Locate the cell with the specified text and output its [x, y] center coordinate. 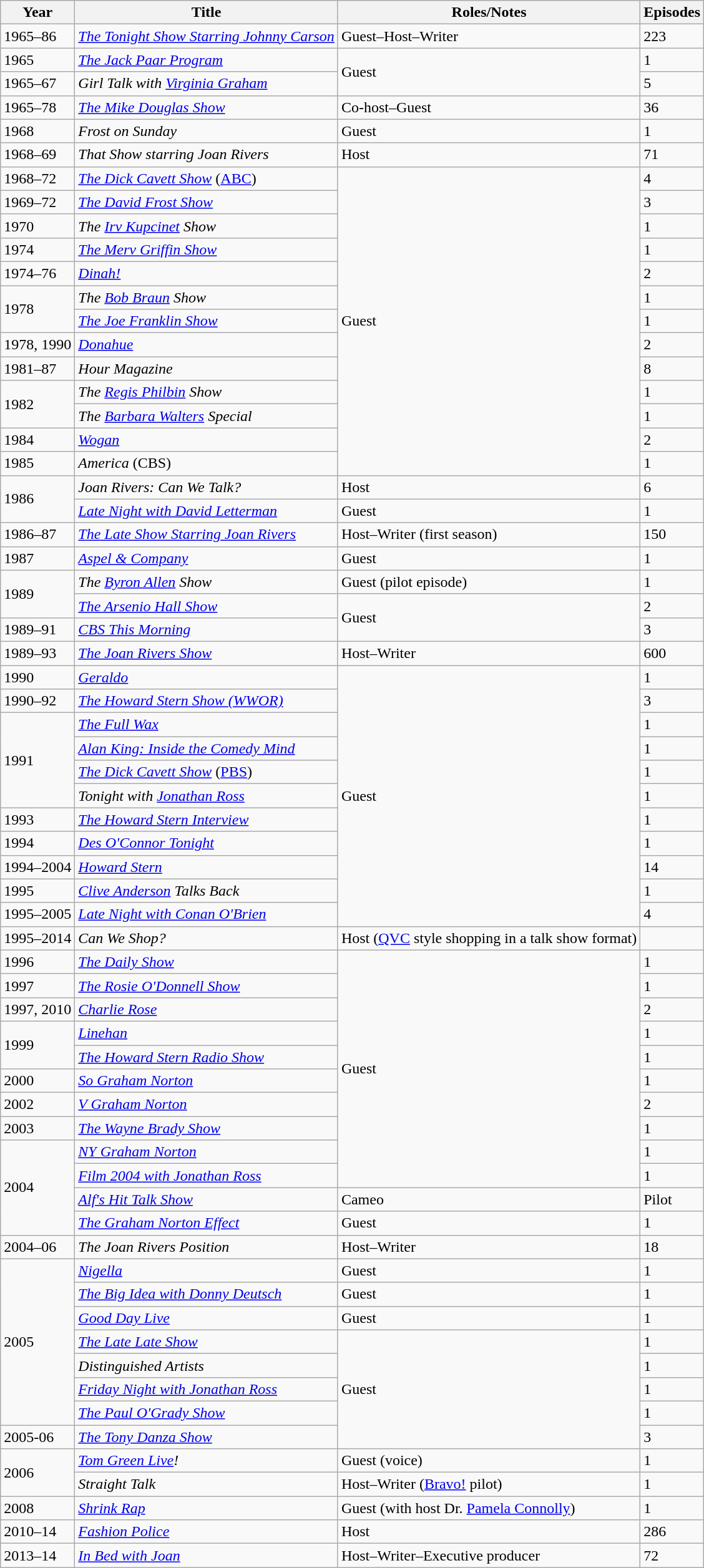
1993 [37, 820]
The Graham Norton Effect [207, 1223]
1994 [37, 843]
1989–91 [37, 629]
2004–06 [37, 1247]
The Rosie O'Donnell Show [207, 985]
1985 [37, 463]
The Big Idea with Donny Deutsch [207, 1294]
1990–92 [37, 701]
Howard Stern [207, 867]
Can We Shop? [207, 938]
1974 [37, 249]
Alan King: Inside the Comedy Mind [207, 748]
1986 [37, 499]
Hour Magazine [207, 369]
Co-host–Guest [489, 107]
The Howard Stern Show (WWOR) [207, 701]
That Show starring Joan Rivers [207, 155]
The Wayne Brady Show [207, 1128]
The Jack Paar Program [207, 60]
1984 [37, 440]
Des O'Connor Tonight [207, 843]
The Joan Rivers Show [207, 653]
Late Night with David Letterman [207, 511]
1965–86 [37, 36]
71 [672, 155]
1999 [37, 1045]
The Arsenio Hall Show [207, 606]
Good Day Live [207, 1318]
1969–72 [37, 202]
1981–87 [37, 369]
1991 [37, 760]
1974–76 [37, 273]
Tonight with Jonathan Ross [207, 796]
Guest–Host–Writer [489, 36]
The Mike Douglas Show [207, 107]
V Graham Norton [207, 1105]
1978 [37, 309]
5 [672, 84]
Geraldo [207, 677]
The Howard Stern Interview [207, 820]
The Joe Franklin Show [207, 321]
1982 [37, 404]
Roles/Notes [489, 12]
Nigella [207, 1270]
NY Graham Norton [207, 1152]
The Barbara Walters Special [207, 416]
1997 [37, 985]
The Joan Rivers Position [207, 1247]
2005 [37, 1342]
Frost on Sunday [207, 131]
CBS This Morning [207, 629]
1994–2004 [37, 867]
Charlie Rose [207, 1009]
Host (QVC style shopping in a talk show format) [489, 938]
The Byron Allen Show [207, 582]
1990 [37, 677]
1995–2014 [37, 938]
1965 [37, 60]
Shrink Rap [207, 1508]
2003 [37, 1128]
The Regis Philbin Show [207, 392]
1989–93 [37, 653]
Friday Night with Jonathan Ross [207, 1389]
1970 [37, 226]
1989 [37, 594]
The Merv Griffin Show [207, 249]
600 [672, 653]
2008 [37, 1508]
2000 [37, 1081]
America (CBS) [207, 463]
Wogan [207, 440]
Guest (pilot episode) [489, 582]
1965–67 [37, 84]
Host–Writer (Bravo! pilot) [489, 1484]
The Late Show Starring Joan Rivers [207, 535]
36 [672, 107]
The Dick Cavett Show (ABC) [207, 178]
2013–14 [37, 1556]
Guest (with host Dr. Pamela Connolly) [489, 1508]
1978, 1990 [37, 345]
150 [672, 535]
Host–Writer–Executive producer [489, 1556]
1996 [37, 962]
Donahue [207, 345]
Joan Rivers: Can We Talk? [207, 487]
Title [207, 12]
1987 [37, 558]
14 [672, 867]
286 [672, 1532]
1995 [37, 891]
Dinah! [207, 273]
8 [672, 369]
1995–2005 [37, 914]
2002 [37, 1105]
The Dick Cavett Show (PBS) [207, 772]
The Full Wax [207, 725]
Pilot [672, 1199]
1968–69 [37, 155]
2010–14 [37, 1532]
1965–78 [37, 107]
Straight Talk [207, 1484]
Cameo [489, 1199]
Host–Writer (first season) [489, 535]
6 [672, 487]
In Bed with Joan [207, 1556]
The Howard Stern Radio Show [207, 1057]
1986–87 [37, 535]
The Bob Braun Show [207, 298]
Linehan [207, 1033]
Late Night with Conan O'Brien [207, 914]
The David Frost Show [207, 202]
The Irv Kupcinet Show [207, 226]
Fashion Police [207, 1532]
223 [672, 36]
The Daily Show [207, 962]
So Graham Norton [207, 1081]
Distinguished Artists [207, 1365]
Alf's Hit Talk Show [207, 1199]
Girl Talk with Virginia Graham [207, 84]
Clive Anderson Talks Back [207, 891]
Guest (voice) [489, 1461]
The Tonight Show Starring Johnny Carson [207, 36]
Year [37, 12]
1968 [37, 131]
2006 [37, 1473]
Tom Green Live! [207, 1461]
Film 2004 with Jonathan Ross [207, 1176]
Aspel & Company [207, 558]
1997, 2010 [37, 1009]
18 [672, 1247]
72 [672, 1556]
2004 [37, 1188]
1968–72 [37, 178]
The Paul O'Grady Show [207, 1413]
The Late Late Show [207, 1342]
2005-06 [37, 1436]
The Tony Danza Show [207, 1436]
Episodes [672, 12]
